Capture the cell that displays the provided text and extract its [x, y] central coordinate. 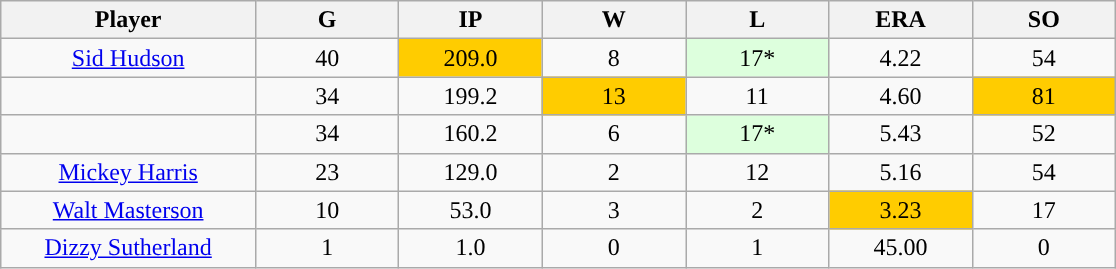
4.60 [900, 96]
4.22 [900, 58]
1.0 [470, 248]
Dizzy Sutherland [128, 248]
3.23 [900, 210]
8 [614, 58]
209.0 [470, 58]
Walt Masterson [128, 210]
G [328, 20]
40 [328, 58]
81 [1044, 96]
Sid Hudson [128, 58]
45.00 [900, 248]
160.2 [470, 134]
L [758, 20]
3 [614, 210]
W [614, 20]
17 [1044, 210]
13 [614, 96]
53.0 [470, 210]
ERA [900, 20]
5.43 [900, 134]
6 [614, 134]
Mickey Harris [128, 172]
23 [328, 172]
12 [758, 172]
10 [328, 210]
IP [470, 20]
SO [1044, 20]
129.0 [470, 172]
11 [758, 96]
52 [1044, 134]
Player [128, 20]
5.16 [900, 172]
199.2 [470, 96]
